Return [x, y] of the center of cell containing provided text 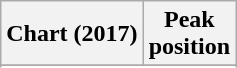
Chart (2017) [72, 34]
Peak position [189, 34]
